Search for the cell housing the specified text and yield its [X, Y] center coordinate. 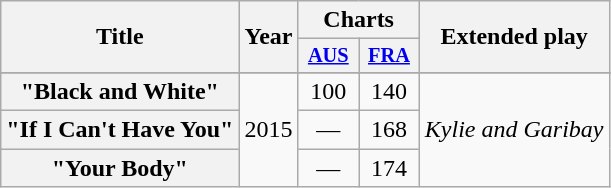
168 [390, 130]
Charts [358, 20]
"If I Can't Have You" [120, 130]
"Your Body" [120, 168]
"Black and White" [120, 91]
AUS [328, 56]
Extended play [514, 37]
174 [390, 168]
140 [390, 91]
2015 [268, 129]
Kylie and Garibay [514, 129]
Year [268, 37]
FRA [390, 56]
Title [120, 37]
100 [328, 91]
